Search for the cell housing the specified text and yield its [X, Y] center coordinate. 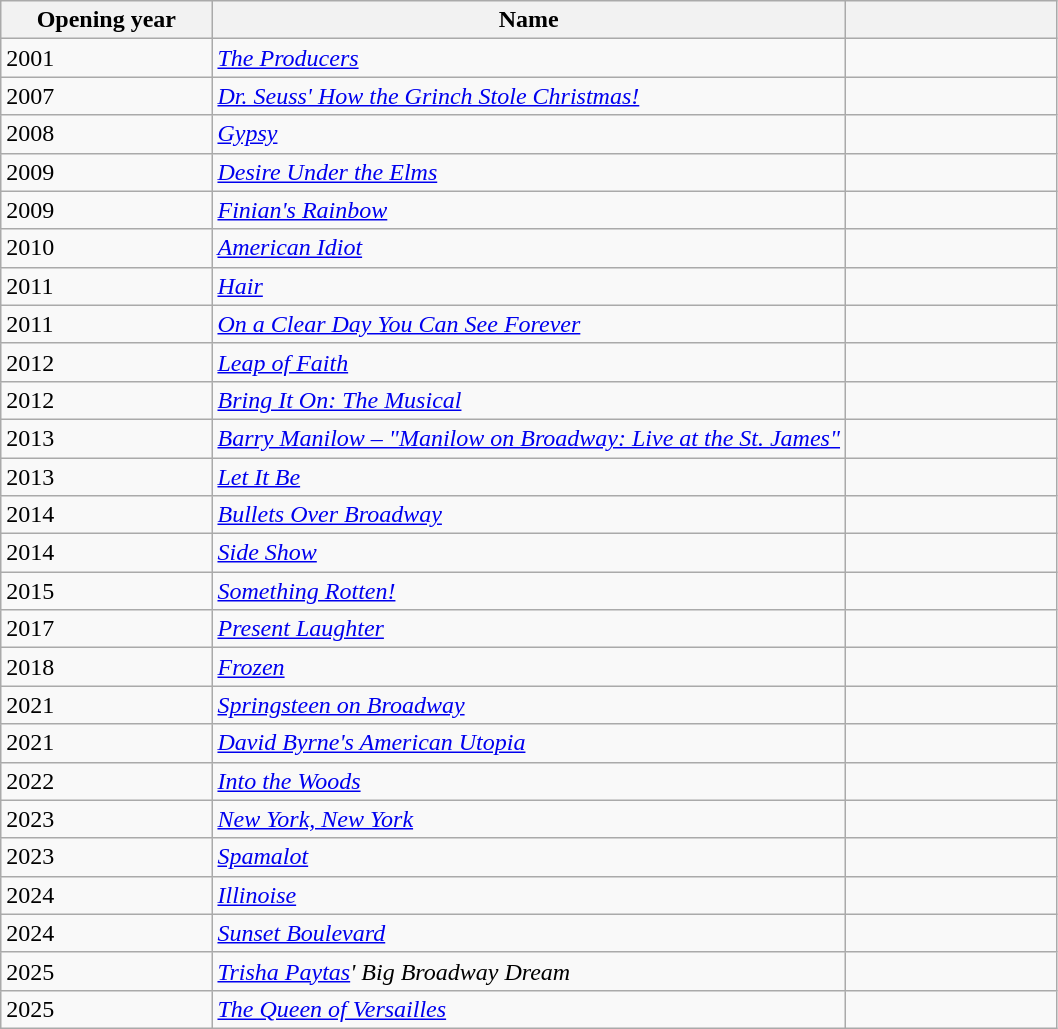
2007 [106, 96]
Hair [529, 286]
Present Laughter [529, 629]
American Idiot [529, 248]
2018 [106, 667]
2017 [106, 629]
The Queen of Versailles [529, 1009]
The Producers [529, 58]
Spamalot [529, 857]
Dr. Seuss' How the Grinch Stole Christmas! [529, 96]
Finian's Rainbow [529, 210]
Side Show [529, 553]
Gypsy [529, 134]
Sunset Boulevard [529, 933]
New York, New York [529, 819]
Springsteen on Broadway [529, 705]
Opening year [106, 20]
Leap of Faith [529, 362]
2010 [106, 248]
Desire Under the Elms [529, 172]
2008 [106, 134]
2001 [106, 58]
Bullets Over Broadway [529, 515]
Bring It On: The Musical [529, 400]
Illinoise [529, 895]
Barry Manilow – "Manilow on Broadway: Live at the St. James" [529, 438]
Something Rotten! [529, 591]
Name [529, 20]
On a Clear Day You Can See Forever [529, 324]
David Byrne's American Utopia [529, 743]
2015 [106, 591]
2022 [106, 781]
Let It Be [529, 477]
Into the Woods [529, 781]
Trisha Paytas' Big Broadway Dream [529, 971]
Frozen [529, 667]
